Locate the cell with the specified text and output its (X, Y) center coordinate. 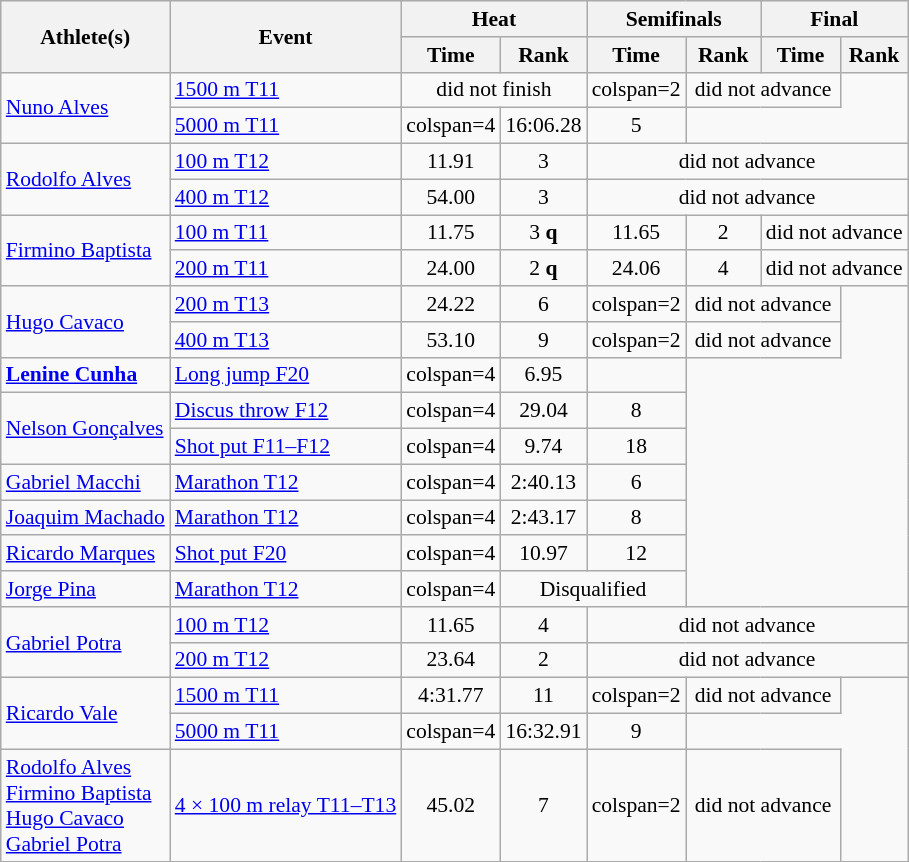
23.64 (450, 660)
45.02 (450, 805)
Long jump F20 (286, 375)
16:06.28 (543, 126)
5 (636, 126)
Rodolfo Alves (86, 180)
Jorge Pina (86, 589)
Ricardo Marques (86, 554)
Shot put F11–F12 (286, 447)
400 m T13 (286, 340)
24.22 (450, 304)
Athlete(s) (86, 36)
Ricardo Vale (86, 714)
Disqualified (592, 589)
Gabriel Macchi (86, 482)
2:40.13 (543, 482)
3 q (543, 233)
11 (543, 696)
53.10 (450, 340)
200 m T11 (286, 269)
12 (636, 554)
Nelson Gonçalves (86, 428)
100 m T11 (286, 233)
6.95 (543, 375)
10.97 (543, 554)
29.04 (543, 411)
Final (834, 19)
7 (543, 805)
did not finish (494, 90)
Lenine Cunha (86, 375)
Rodolfo AlvesFirmino BaptistaHugo CavacoGabriel Potra (86, 805)
4:31.77 (450, 696)
2 q (543, 269)
Discus throw F12 (286, 411)
2:43.17 (543, 518)
4 × 100 m relay T11–T13 (286, 805)
Semifinals (674, 19)
9.74 (543, 447)
Hugo Cavaco (86, 322)
11.75 (450, 233)
Event (286, 36)
54.00 (450, 197)
200 m T12 (286, 660)
24.00 (450, 269)
Shot put F20 (286, 554)
Heat (494, 19)
18 (636, 447)
Joaquim Machado (86, 518)
Nuno Alves (86, 108)
Gabriel Potra (86, 642)
400 m T12 (286, 197)
24.06 (636, 269)
200 m T13 (286, 304)
Firmino Baptista (86, 250)
11.91 (450, 162)
16:32.91 (543, 732)
